Output the [X, Y] coordinate of the center of the cell containing the given text.  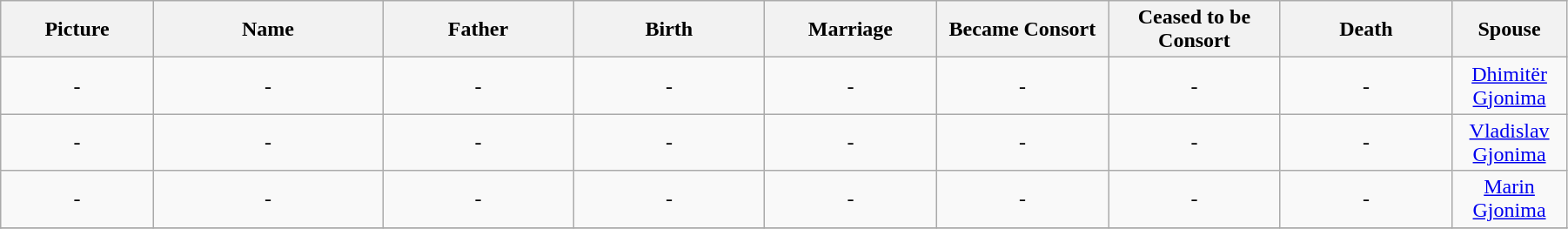
Father [479, 30]
Marriage [851, 30]
Spouse [1510, 30]
Picture [77, 30]
Name [268, 30]
Ceased to be Consort [1195, 30]
Birth [668, 30]
Dhimitër Gjonima [1510, 85]
Death [1366, 30]
Became Consort [1022, 30]
Vladislav Gjonima [1510, 143]
Marin Gjonima [1510, 199]
